Return [X, Y] of the center of cell containing provided text 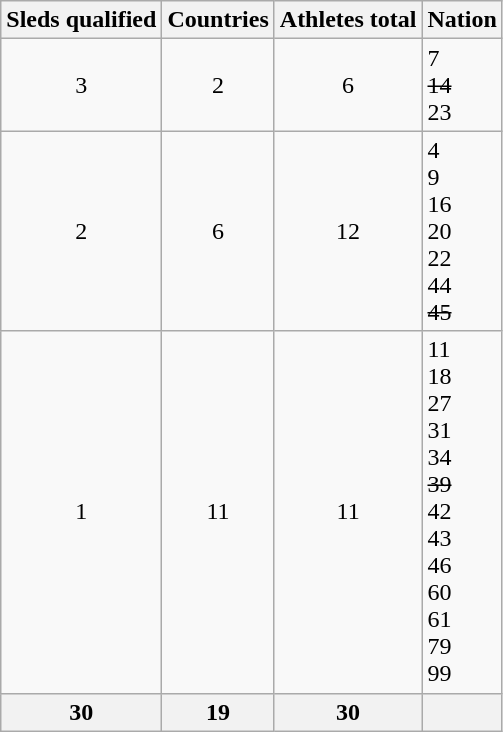
12 [348, 231]
4 9 16 20 22 44 45 [462, 231]
Sleds qualified [82, 20]
11 18 27 31 34 39 42 43 46 60 61 79 99 [462, 512]
Athletes total [348, 20]
1 [82, 512]
7 14 23 [462, 85]
Nation [462, 20]
3 [82, 85]
19 [218, 712]
Countries [218, 20]
